Search for the cell housing the specified text and yield its (x, y) center coordinate. 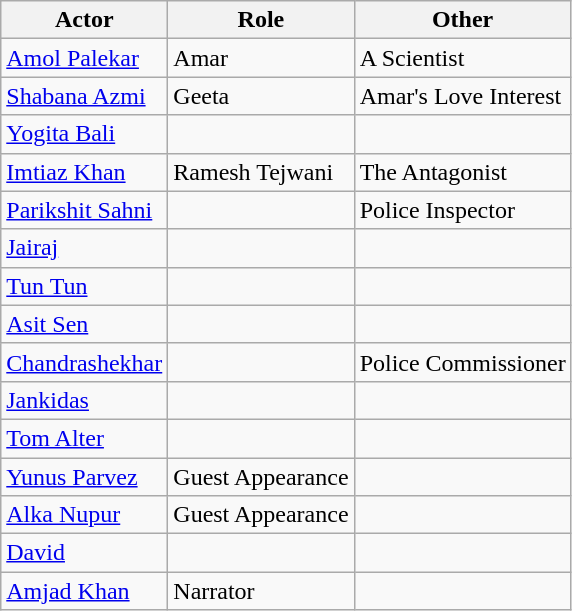
Alka Nupur (84, 515)
Yogita Bali (84, 134)
Imtiaz Khan (84, 172)
Tun Tun (84, 286)
The Antagonist (462, 172)
Narrator (261, 591)
Ramesh Tejwani (261, 172)
Chandrashekhar (84, 362)
A Scientist (462, 58)
Tom Alter (84, 438)
Yunus Parvez (84, 477)
Actor (84, 20)
Jankidas (84, 400)
Police Inspector (462, 210)
Amar's Love Interest (462, 96)
Amol Palekar (84, 58)
David (84, 553)
Amjad Khan (84, 591)
Shabana Azmi (84, 96)
Police Commissioner (462, 362)
Parikshit Sahni (84, 210)
Jairaj (84, 248)
Asit Sen (84, 324)
Geeta (261, 96)
Role (261, 20)
Amar (261, 58)
Other (462, 20)
